From the cell containing the given text, extract its center point as (x, y) coordinate. 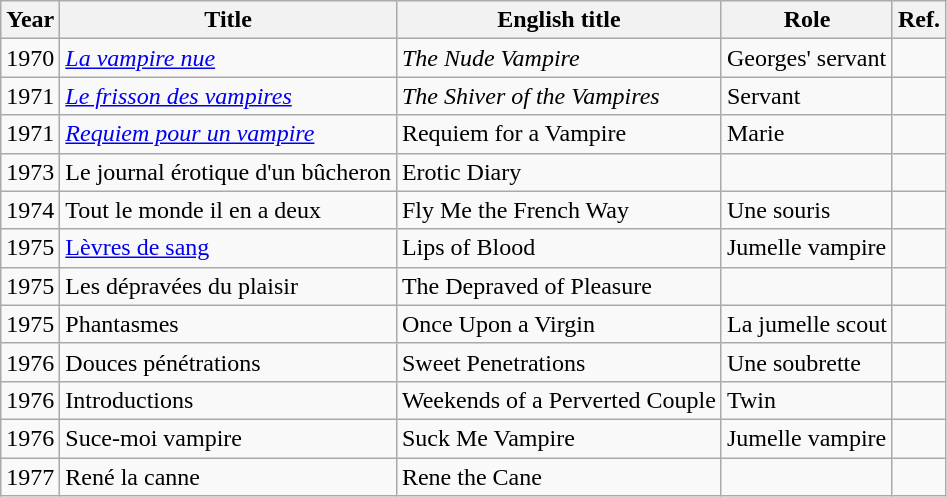
René la canne (228, 477)
Suce-moi vampire (228, 438)
Georges' servant (806, 58)
Weekends of a Perverted Couple (558, 400)
1977 (30, 477)
Fly Me the French Way (558, 210)
Role (806, 20)
Phantasmes (228, 324)
Requiem pour un vampire (228, 134)
Marie (806, 134)
The Shiver of the Vampires (558, 96)
Une soubrette (806, 362)
La vampire nue (228, 58)
Twin (806, 400)
1974 (30, 210)
Suck Me Vampire (558, 438)
Once Upon a Virgin (558, 324)
Les dépravées du plaisir (228, 286)
Title (228, 20)
Le journal érotique d'un bûcheron (228, 172)
Une souris (806, 210)
Le frisson des vampires (228, 96)
Lips of Blood (558, 248)
Tout le monde il en a deux (228, 210)
Rene the Cane (558, 477)
Erotic Diary (558, 172)
Douces pénétrations (228, 362)
1973 (30, 172)
Requiem for a Vampire (558, 134)
English title (558, 20)
Year (30, 20)
1970 (30, 58)
Ref. (918, 20)
The Depraved of Pleasure (558, 286)
The Nude Vampire (558, 58)
Lèvres de sang (228, 248)
Servant (806, 96)
Sweet Penetrations (558, 362)
Introductions (228, 400)
La jumelle scout (806, 324)
